For the text-containing cell, return its midpoint in (x, y) coordinate format. 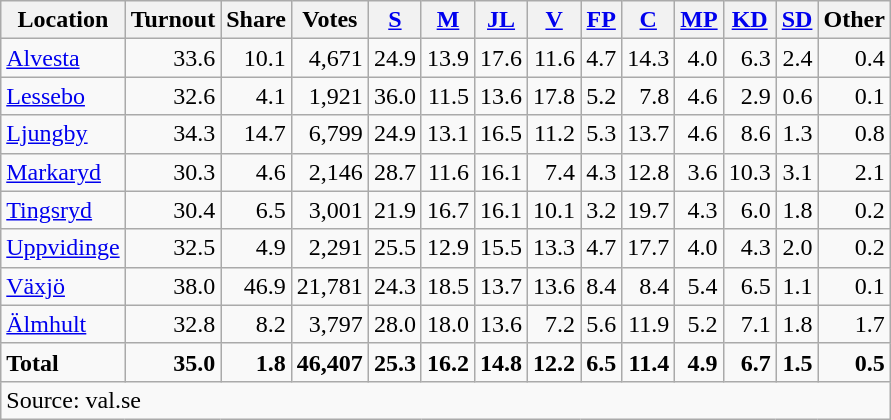
21,781 (330, 286)
17.6 (502, 58)
21.9 (394, 210)
18.5 (448, 286)
V (554, 20)
6.7 (750, 362)
28.7 (394, 172)
6.0 (750, 210)
Ljungby (63, 134)
35.0 (173, 362)
17.8 (554, 96)
14.8 (502, 362)
1.3 (797, 134)
3.1 (797, 172)
6,799 (330, 134)
14.3 (648, 58)
SD (797, 20)
Location (63, 20)
2.0 (797, 248)
28.0 (394, 324)
30.4 (173, 210)
15.5 (502, 248)
25.5 (394, 248)
11.5 (448, 96)
16.2 (448, 362)
Tingsryd (63, 210)
FP (602, 20)
2.4 (797, 58)
4.1 (256, 96)
17.7 (648, 248)
32.6 (173, 96)
0.6 (797, 96)
13.1 (448, 134)
KD (750, 20)
12.2 (554, 362)
7.4 (554, 172)
S (394, 20)
2,146 (330, 172)
Älmhult (63, 324)
Total (63, 362)
5.6 (602, 324)
1.1 (797, 286)
19.7 (648, 210)
0.8 (854, 134)
3,797 (330, 324)
4,671 (330, 58)
46,407 (330, 362)
C (648, 20)
Votes (330, 20)
5.4 (699, 286)
1.5 (797, 362)
3.6 (699, 172)
11.9 (648, 324)
24.3 (394, 286)
10.3 (750, 172)
Share (256, 20)
JL (502, 20)
30.3 (173, 172)
34.3 (173, 134)
12.9 (448, 248)
Markaryd (63, 172)
36.0 (394, 96)
Växjö (63, 286)
3,001 (330, 210)
5.3 (602, 134)
Other (854, 20)
8.2 (256, 324)
7.8 (648, 96)
0.4 (854, 58)
M (448, 20)
14.7 (256, 134)
1,921 (330, 96)
2.1 (854, 172)
Alvesta (63, 58)
18.0 (448, 324)
13.9 (448, 58)
7.1 (750, 324)
2.9 (750, 96)
13.3 (554, 248)
0.5 (854, 362)
11.2 (554, 134)
Uppvidinge (63, 248)
11.4 (648, 362)
32.5 (173, 248)
7.2 (554, 324)
Turnout (173, 20)
16.7 (448, 210)
Lessebo (63, 96)
8.6 (750, 134)
25.3 (394, 362)
33.6 (173, 58)
46.9 (256, 286)
16.5 (502, 134)
6.3 (750, 58)
3.2 (602, 210)
32.8 (173, 324)
38.0 (173, 286)
Source: val.se (446, 400)
MP (699, 20)
1.7 (854, 324)
12.8 (648, 172)
2,291 (330, 248)
